Determine the (X, Y) coordinate at the center of the cell enclosing the given text.  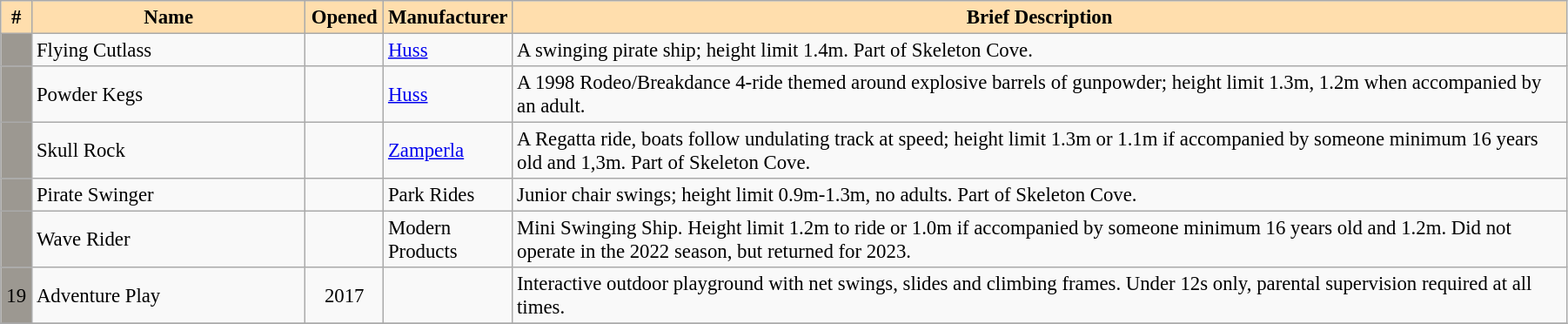
Pirate Swinger (169, 195)
Brief Description (1040, 17)
Name (169, 17)
A 1998 Rodeo/Breakdance 4-ride themed around explosive barrels of gunpowder; height limit 1.3m, 1.2m when accompanied by an adult. (1040, 94)
Park Rides (448, 195)
Wave Rider (169, 240)
Skull Rock (169, 152)
Modern Products (448, 240)
Zamperla (448, 152)
Opened (345, 17)
Flying Cutlass (169, 51)
Powder Kegs (169, 94)
# (17, 17)
Manufacturer (448, 17)
A swinging pirate ship; height limit 1.4m. Part of Skeleton Cove. (1040, 51)
Junior chair swings; height limit 0.9m-1.3m, no adults. Part of Skeleton Cove. (1040, 195)
